Search for the cell housing the specified text and yield its (x, y) center coordinate. 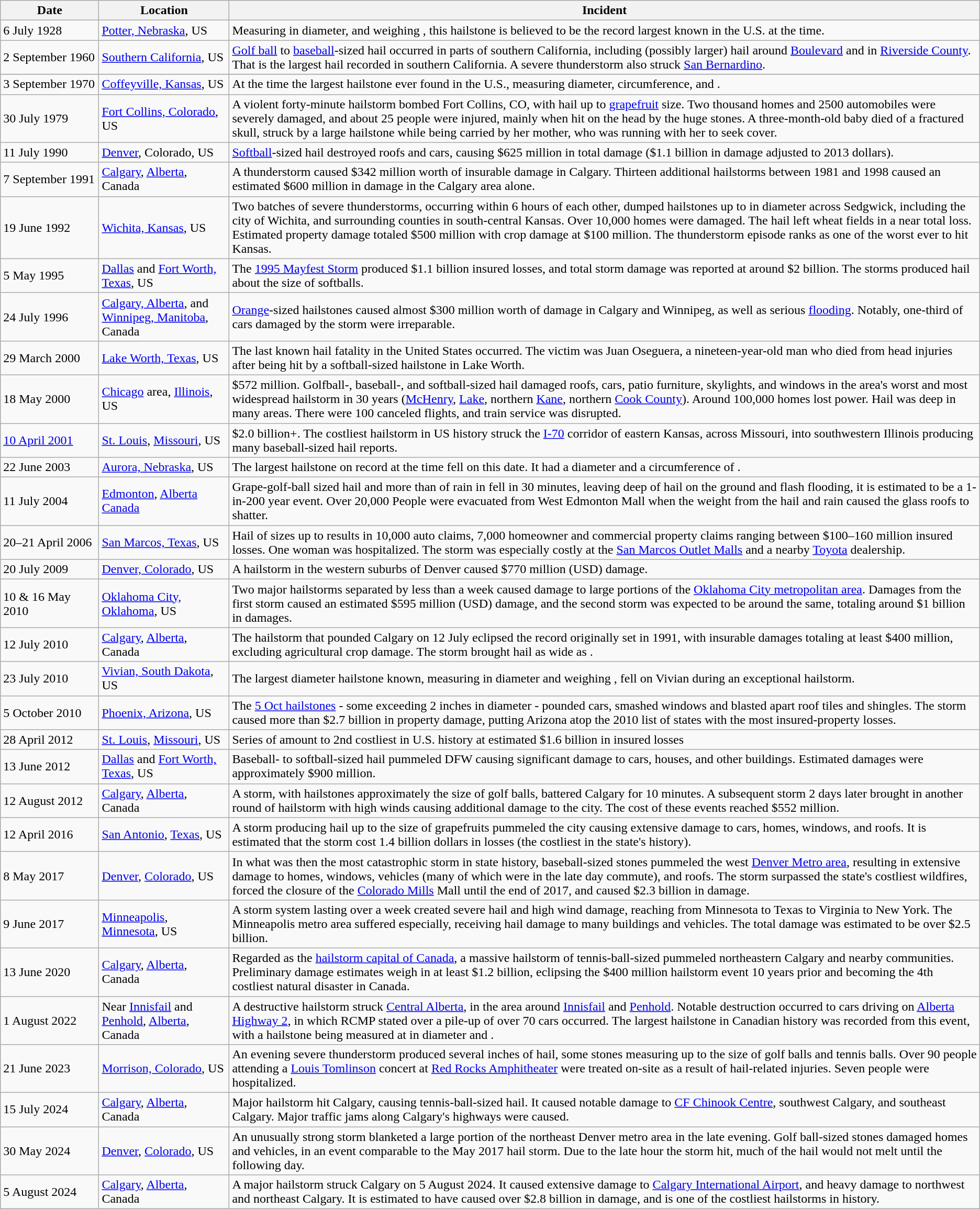
Southern California, US (164, 58)
Potter, Nebraska, US (164, 30)
Near Innisfail and Penhold, Alberta, Canada (164, 1021)
13 June 2020 (50, 972)
8 May 2017 (50, 876)
13 June 2012 (50, 766)
Aurora, Nebraska, US (164, 467)
Chicago area, Illinois, US (164, 399)
San Marcos, Texas, US (164, 542)
20–21 April 2006 (50, 542)
Softball-sized hail destroyed roofs and cars, causing $625 million in total damage ($1.1 billion in damage adjusted to 2013 dollars). (604, 152)
At the time the largest hailstone ever found in the U.S., measuring diameter, circumference, and . (604, 84)
10 April 2001 (50, 440)
23 July 2010 (50, 678)
5 May 1995 (50, 275)
5 October 2010 (50, 713)
22 June 2003 (50, 467)
Vivian, South Dakota, US (164, 678)
Wichita, Kansas, US (164, 227)
11 July 2004 (50, 501)
Morrison, Colorado, US (164, 1069)
1 August 2022 (50, 1021)
Minneapolis, Minnesota, US (164, 924)
The largest hailstone on record at the time fell on this date. It had a diameter and a circumference of . (604, 467)
20 July 2009 (50, 569)
Fort Collins, Colorado, US (164, 118)
San Antonio, Texas, US (164, 834)
Calgary, Alberta, and Winnipeg, Manitoba, Canada (164, 317)
12 July 2010 (50, 645)
5 August 2024 (50, 1192)
12 April 2016 (50, 834)
A hailstorm in the western suburbs of Denver caused $770 million (USD) damage. (604, 569)
15 July 2024 (50, 1110)
10 & 16 May 2010 (50, 603)
Series of amount to 2nd costliest in U.S. history at estimated $1.6 billion in insured losses (604, 740)
19 June 1992 (50, 227)
Location (164, 10)
3 September 1970 (50, 84)
30 May 2024 (50, 1151)
6 July 1928 (50, 30)
The largest diameter hailstone known, measuring in diameter and weighing , fell on Vivian during an exceptional hailstorm. (604, 678)
Coffeyville, Kansas, US (164, 84)
Edmonton, Alberta Canada (164, 501)
30 July 1979 (50, 118)
Phoenix, Arizona, US (164, 713)
12 August 2012 (50, 801)
18 May 2000 (50, 399)
29 March 2000 (50, 358)
Incident (604, 10)
Measuring in diameter, and weighing , this hailstone is believed to be the record largest known in the U.S. at the time. (604, 30)
11 July 1990 (50, 152)
7 September 1991 (50, 179)
21 June 2023 (50, 1069)
24 July 1996 (50, 317)
Date (50, 10)
9 June 2017 (50, 924)
Oklahoma City, Oklahoma, US (164, 603)
2 September 1960 (50, 58)
28 April 2012 (50, 740)
Lake Worth, Texas, US (164, 358)
